Provide the [X, Y] coordinate of the cell's center where the given text is located.  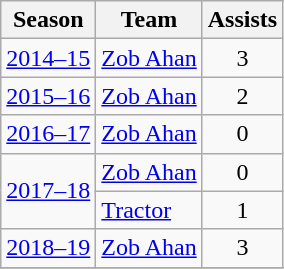
2018–19 [48, 248]
2014–15 [48, 58]
2015–16 [48, 96]
2017–18 [48, 191]
2 [242, 96]
2016–17 [48, 134]
Team [149, 20]
Assists [242, 20]
Tractor [149, 210]
Season [48, 20]
1 [242, 210]
